Scan for the cell matching the given text and deliver its (x, y) coordinate at center. 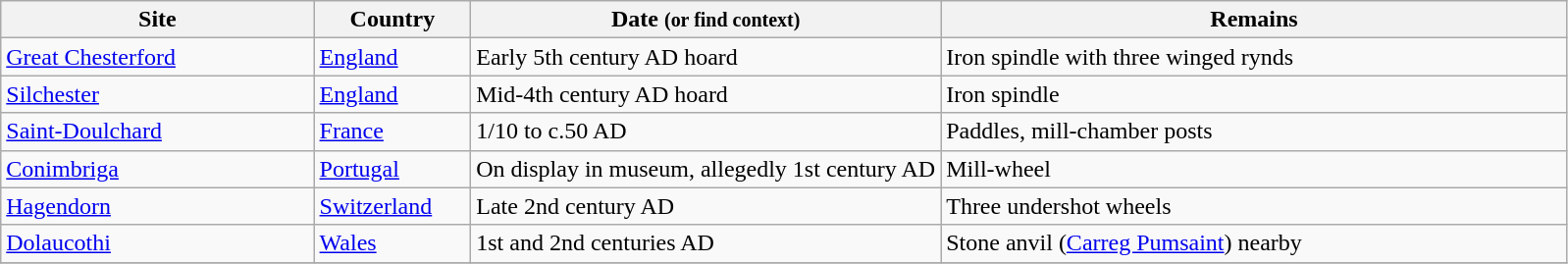
Remains (1254, 20)
France (392, 132)
Silchester (157, 94)
Iron spindle (1254, 94)
Wales (392, 243)
1st and 2nd centuries AD (706, 243)
Paddles, mill-chamber posts (1254, 132)
Site (157, 20)
Early 5th century AD hoard (706, 57)
Date (or find context) (706, 20)
On display in museum, allegedly 1st century AD (706, 169)
Hagendorn (157, 206)
Portugal (392, 169)
Three undershot wheels (1254, 206)
Switzerland (392, 206)
Mid-4th century AD hoard (706, 94)
Country (392, 20)
Stone anvil (Carreg Pumsaint) nearby (1254, 243)
Saint-Doulchard (157, 132)
Iron spindle with three winged rynds (1254, 57)
1/10 to c.50 AD (706, 132)
Late 2nd century AD (706, 206)
Great Chesterford (157, 57)
Mill-wheel (1254, 169)
Dolaucothi (157, 243)
Conimbriga (157, 169)
